Return the (x, y) coordinate for the center point of the cell that contains the specified text.  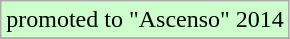
promoted to "Ascenso" 2014 (146, 20)
